Return the (X, Y) coordinate for the center point of the cell that contains the specified text.  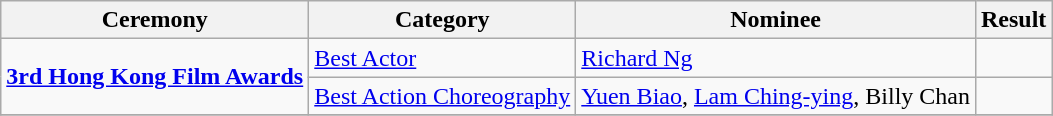
Ceremony (155, 20)
Yuen Biao, Lam Ching-ying, Billy Chan (776, 96)
Richard Ng (776, 58)
Nominee (776, 20)
3rd Hong Kong Film Awards (155, 77)
Best Action Choreography (442, 96)
Best Actor (442, 58)
Category (442, 20)
Result (1013, 20)
